Return (x, y) of the center of cell containing provided text 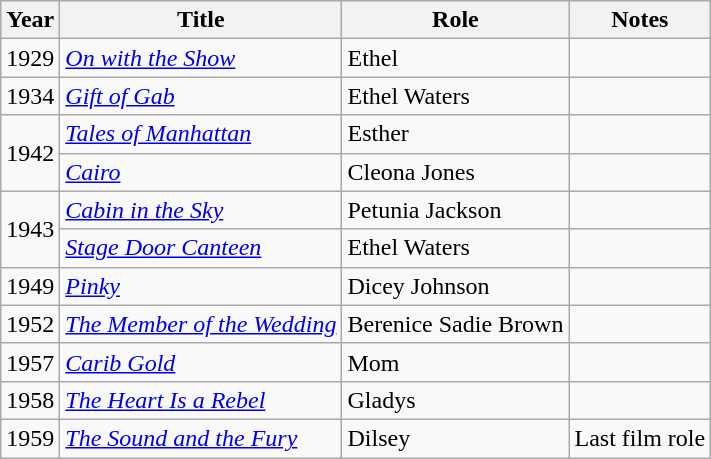
1942 (30, 153)
Cairo (201, 172)
Pinky (201, 286)
Mom (456, 362)
Cabin in the Sky (201, 210)
1959 (30, 438)
Gladys (456, 400)
Cleona Jones (456, 172)
1943 (30, 229)
Dicey Johnson (456, 286)
Ethel (456, 58)
1957 (30, 362)
Petunia Jackson (456, 210)
1949 (30, 286)
Title (201, 20)
The Member of the Wedding (201, 324)
Year (30, 20)
Stage Door Canteen (201, 248)
1934 (30, 96)
Role (456, 20)
Last film role (640, 438)
The Sound and the Fury (201, 438)
Tales of Manhattan (201, 134)
1952 (30, 324)
Notes (640, 20)
Berenice Sadie Brown (456, 324)
Gift of Gab (201, 96)
Esther (456, 134)
Dilsey (456, 438)
On with the Show (201, 58)
Carib Gold (201, 362)
1929 (30, 58)
The Heart Is a Rebel (201, 400)
1958 (30, 400)
